Identify which cell holds the provided text, then report its (x, y) central coordinate. 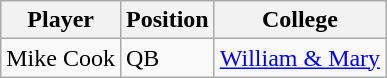
QB (167, 58)
William & Mary (300, 58)
Mike Cook (61, 58)
Player (61, 20)
Position (167, 20)
College (300, 20)
